Determine the (X, Y) coordinate at the center of the cell enclosing the given text.  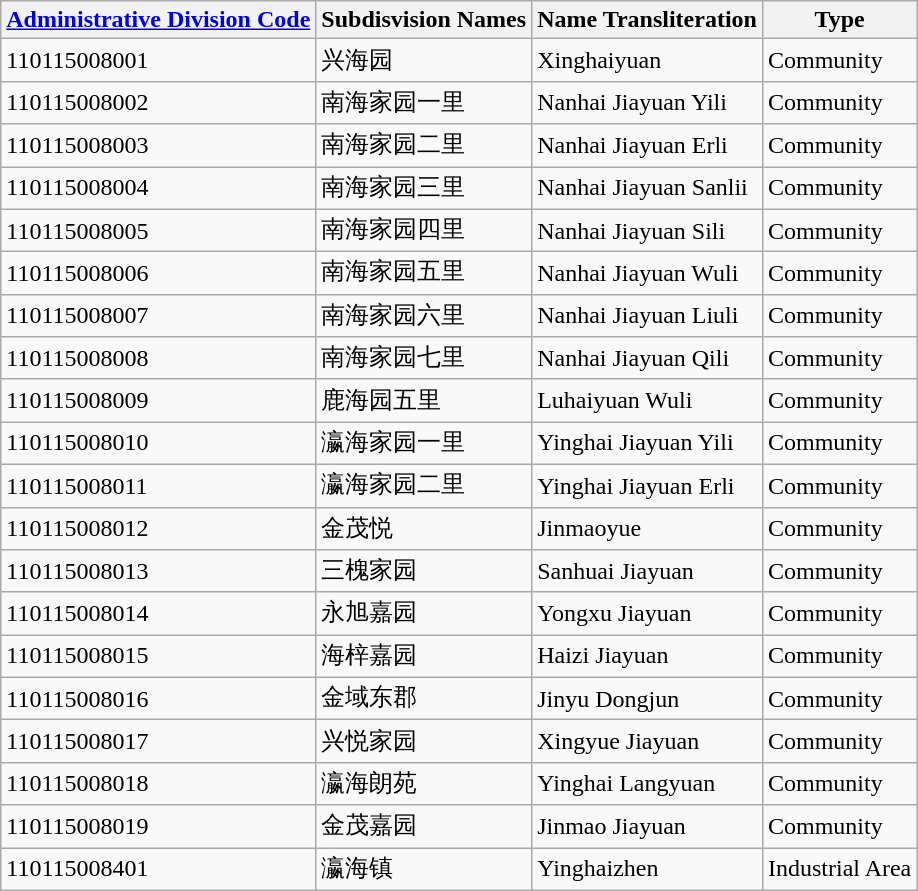
兴海园 (424, 60)
Sanhuai Jiayuan (648, 572)
Nanhai Jiayuan Wuli (648, 274)
Jinmaoyue (648, 528)
南海家园七里 (424, 358)
Xingyue Jiayuan (648, 742)
瀛海镇 (424, 870)
金茂嘉园 (424, 826)
110115008016 (158, 698)
永旭嘉园 (424, 614)
南海家园六里 (424, 316)
110115008011 (158, 486)
Yinghai Jiayuan Yili (648, 444)
南海家园一里 (424, 102)
Name Transliteration (648, 20)
110115008010 (158, 444)
Nanhai Jiayuan Sili (648, 230)
Nanhai Jiayuan Yili (648, 102)
Yinghaizhen (648, 870)
110115008003 (158, 146)
110115008401 (158, 870)
金茂悦 (424, 528)
110115008002 (158, 102)
Luhaiyuan Wuli (648, 400)
Subdisvision Names (424, 20)
110115008001 (158, 60)
兴悦家园 (424, 742)
Nanhai Jiayuan Sanlii (648, 188)
南海家园四里 (424, 230)
110115008004 (158, 188)
Jinmao Jiayuan (648, 826)
Yinghai Jiayuan Erli (648, 486)
海梓嘉园 (424, 656)
瀛海家园一里 (424, 444)
Haizi Jiayuan (648, 656)
110115008017 (158, 742)
110115008012 (158, 528)
110115008013 (158, 572)
南海家园二里 (424, 146)
Type (839, 20)
Nanhai Jiayuan Erli (648, 146)
Administrative Division Code (158, 20)
瀛海家园二里 (424, 486)
南海家园五里 (424, 274)
Industrial Area (839, 870)
瀛海朗苑 (424, 784)
110115008008 (158, 358)
三槐家园 (424, 572)
110115008009 (158, 400)
Nanhai Jiayuan Qili (648, 358)
110115008019 (158, 826)
Yinghai Langyuan (648, 784)
110115008007 (158, 316)
110115008014 (158, 614)
Jinyu Dongjun (648, 698)
南海家园三里 (424, 188)
Nanhai Jiayuan Liuli (648, 316)
Yongxu Jiayuan (648, 614)
110115008015 (158, 656)
110115008005 (158, 230)
Xinghaiyuan (648, 60)
鹿海园五里 (424, 400)
110115008006 (158, 274)
110115008018 (158, 784)
金域东郡 (424, 698)
